Output the (X, Y) coordinate of the center of the cell containing the given text.  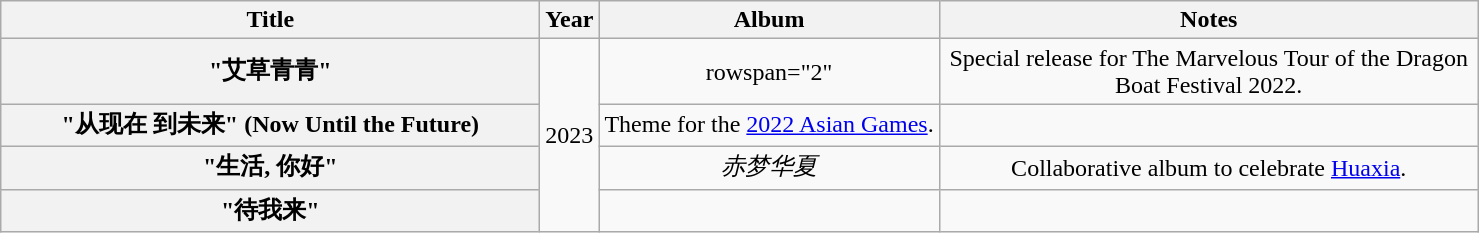
rowspan="2" (769, 72)
"待我来" (270, 210)
Title (270, 20)
Year (570, 20)
Album (769, 20)
Collaborative album to celebrate Huaxia. (1208, 168)
"从现在 到未来" (Now Until the Future) (270, 126)
Theme for the 2022 Asian Games. (769, 126)
2023 (570, 136)
赤梦华夏 (769, 168)
"生活, 你好" (270, 168)
"艾草青青" (270, 72)
Special release for The Marvelous Tour of the Dragon Boat Festival 2022. (1208, 72)
Notes (1208, 20)
